Provide the [x, y] coordinate of the cell's center where the given text is located.  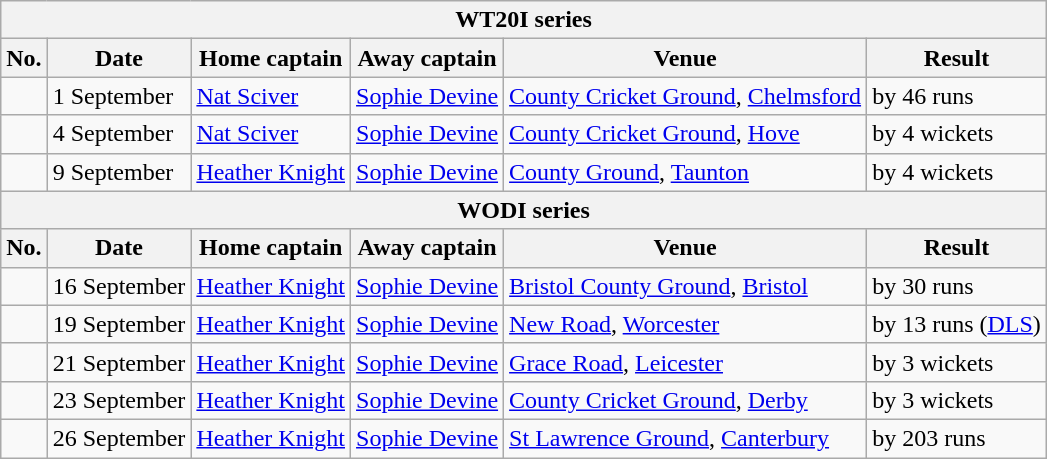
New Road, Worcester [686, 324]
by 46 runs [957, 96]
County Ground, Taunton [686, 172]
1 September [119, 96]
WODI series [524, 210]
St Lawrence Ground, Canterbury [686, 438]
26 September [119, 438]
21 September [119, 362]
9 September [119, 172]
WT20I series [524, 20]
23 September [119, 400]
County Cricket Ground, Derby [686, 400]
16 September [119, 286]
by 30 runs [957, 286]
4 September [119, 134]
Bristol County Ground, Bristol [686, 286]
by 13 runs (DLS) [957, 324]
19 September [119, 324]
Grace Road, Leicester [686, 362]
by 203 runs [957, 438]
County Cricket Ground, Hove [686, 134]
County Cricket Ground, Chelmsford [686, 96]
